Detect which cell encompasses the target text, then output its [x, y] center coordinate. 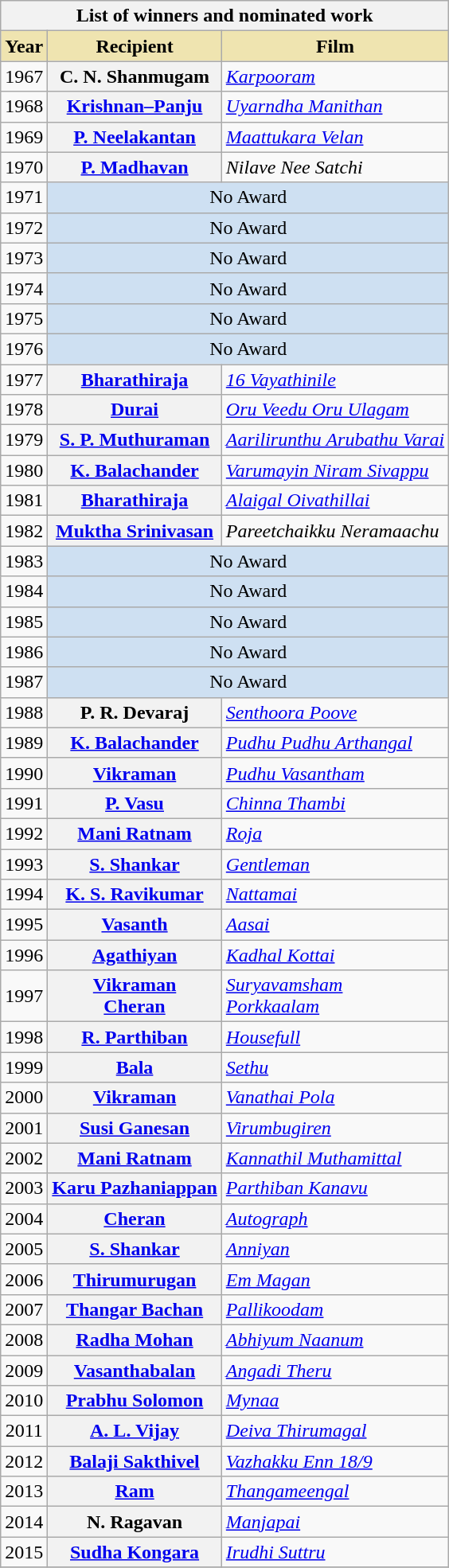
Em Magan [334, 1279]
1998 [24, 1037]
Agathiyan [135, 955]
Pudhu Vasantham [334, 773]
2010 [24, 1401]
Senthoora Poove [334, 712]
1983 [24, 561]
1971 [24, 197]
2000 [24, 1098]
Anniyan [334, 1249]
Aasai [334, 925]
Muktha Srinivasan [135, 531]
Nilave Nee Satchi [334, 167]
1994 [24, 895]
2009 [24, 1370]
Ram [135, 1492]
Mynaa [334, 1401]
Thangar Bachan [135, 1309]
Abhiyum Naanum [334, 1340]
1976 [24, 349]
Chinna Thambi [334, 803]
S. P. Muthuraman [135, 440]
Varumayin Niram Sivappu [334, 470]
1989 [24, 743]
Bala [135, 1067]
Vazhakku Enn 18/9 [334, 1461]
1980 [24, 470]
Aarilirunthu Arubathu Varai [334, 440]
Maattukara Velan [334, 137]
1969 [24, 137]
2006 [24, 1279]
Kadhal Kottai [334, 955]
1992 [24, 833]
2014 [24, 1522]
P. Madhavan [135, 167]
2003 [24, 1188]
Angadi Theru [334, 1370]
1995 [24, 925]
1982 [24, 531]
Pudhu Pudhu Arthangal [334, 743]
2015 [24, 1552]
1974 [24, 288]
2013 [24, 1492]
2001 [24, 1128]
1978 [24, 410]
1973 [24, 258]
Autograph [334, 1219]
Prabhu Solomon [135, 1401]
Sudha Kongara [135, 1552]
1988 [24, 712]
Film [334, 46]
Radha Mohan [135, 1340]
Pareetchaikku Neramaachu [334, 531]
K. S. Ravikumar [135, 895]
1981 [24, 501]
Karu Pazhaniappan [135, 1188]
Roja [334, 833]
Krishnan–Panju [135, 107]
2012 [24, 1461]
R. Parthiban [135, 1037]
Cheran [135, 1219]
1993 [24, 864]
2008 [24, 1340]
Pallikoodam [334, 1309]
Virumbugiren [334, 1128]
N. Ragavan [135, 1522]
1967 [24, 76]
Sethu [334, 1067]
1975 [24, 318]
2011 [24, 1431]
1977 [24, 380]
C. N. Shanmugam [135, 76]
SuryavamshamPorkkaalam [334, 997]
Susi Ganesan [135, 1128]
Recipient [135, 46]
Housefull [334, 1037]
P. Neelakantan [135, 137]
2002 [24, 1158]
1999 [24, 1067]
Parthiban Kanavu [334, 1188]
1970 [24, 167]
Oru Veedu Oru Ulagam [334, 410]
Thangameengal [334, 1492]
Gentleman [334, 864]
Year [24, 46]
1990 [24, 773]
Kannathil Muthamittal [334, 1158]
Uyarndha Manithan [334, 107]
16 Vayathinile [334, 380]
P. Vasu [135, 803]
1984 [24, 591]
VikramanCheran [135, 997]
1972 [24, 228]
P. R. Devaraj [135, 712]
Irudhi Suttru [334, 1552]
1991 [24, 803]
Karpooram [334, 76]
2005 [24, 1249]
2004 [24, 1219]
1997 [24, 997]
Manjapai [334, 1522]
1985 [24, 622]
2007 [24, 1309]
Vanathai Pola [334, 1098]
Vasanthabalan [135, 1370]
List of winners and nominated work [224, 16]
1996 [24, 955]
Alaigal Oivathillai [334, 501]
1986 [24, 652]
Durai [135, 410]
Nattamai [334, 895]
Vasanth [135, 925]
Balaji Sakthivel [135, 1461]
Thirumurugan [135, 1279]
1987 [24, 682]
Deiva Thirumagal [334, 1431]
A. L. Vijay [135, 1431]
1968 [24, 107]
1979 [24, 440]
